Search for the cell housing the specified text and yield its (X, Y) center coordinate. 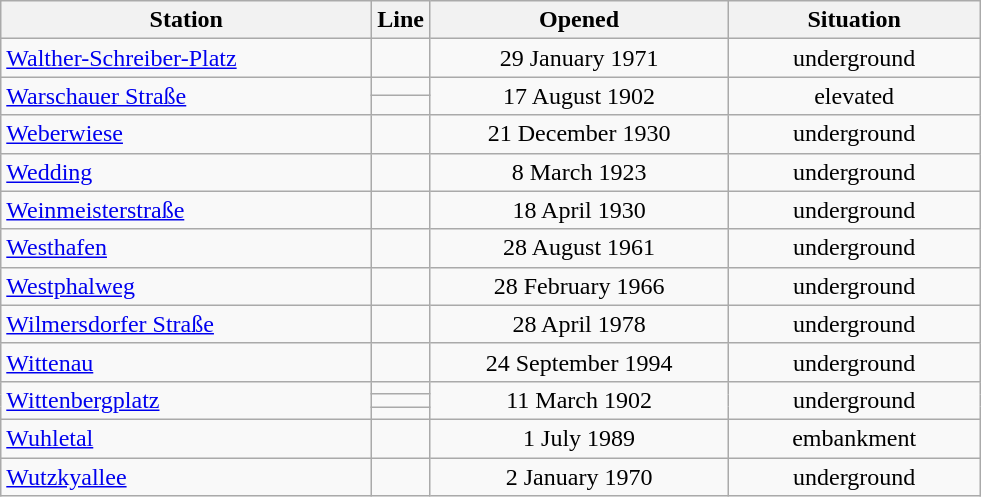
elevated (854, 96)
embankment (854, 438)
Station (186, 20)
Situation (854, 20)
Wuhletal (186, 438)
Walther-Schreiber-Platz (186, 58)
17 August 1902 (580, 96)
Wutzkyallee (186, 477)
Wilmersdorfer Straße (186, 324)
Line (401, 20)
21 December 1930 (580, 134)
Weberwiese (186, 134)
Wittenbergplatz (186, 400)
2 January 1970 (580, 477)
Weinmeisterstraße (186, 210)
28 August 1961 (580, 248)
28 April 1978 (580, 324)
Westhafen (186, 248)
8 March 1923 (580, 172)
Wedding (186, 172)
Warschauer Straße (186, 96)
Westphalweg (186, 286)
28 February 1966 (580, 286)
1 July 1989 (580, 438)
Wittenau (186, 362)
11 March 1902 (580, 400)
29 January 1971 (580, 58)
18 April 1930 (580, 210)
Opened (580, 20)
24 September 1994 (580, 362)
